Find where the given text appears and provide that cell's center as [X, Y] coordinate. 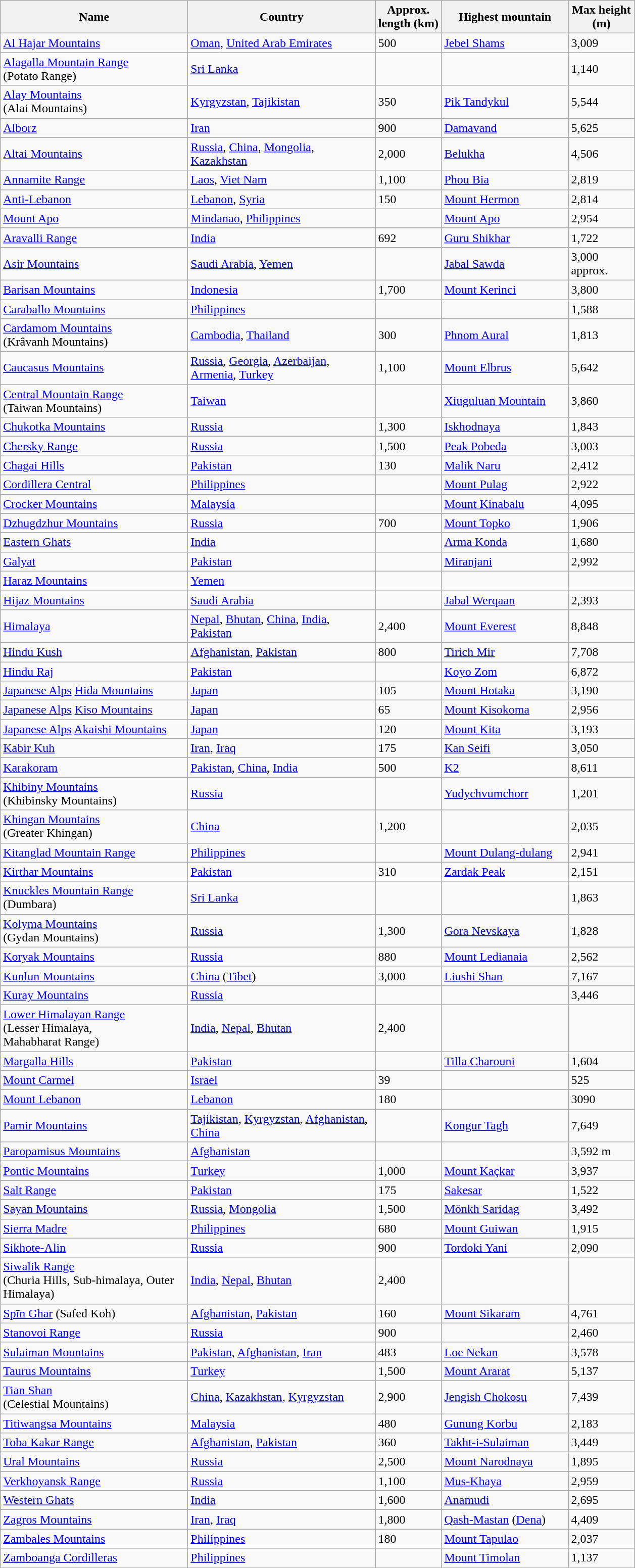
880 [408, 957]
3,578 [601, 1352]
Karakoram [94, 768]
Israel [282, 1080]
Hijaz Mountains [94, 600]
Loe Nekan [505, 1352]
Lower Himalayan Range(Lesser Himalaya,Mahabharat Range) [94, 1028]
Alborz [94, 128]
2,814 [601, 199]
7,439 [601, 1397]
Sierra Madre [94, 1228]
2,900 [408, 1397]
Cordillera Central [94, 485]
China (Tibet) [282, 976]
Kitanglad Mountain Range [94, 852]
Chagai Hills [94, 465]
2,954 [601, 218]
7,708 [601, 652]
Kuray Mountains [94, 995]
Chersky Range [94, 446]
Kirthar Mountains [94, 872]
Margalla Hills [94, 1061]
310 [408, 872]
Mount Kerinci [505, 290]
2,393 [601, 600]
Mount Hermon [505, 199]
Belukha [505, 154]
Phou Bia [505, 180]
Mount Guiwan [505, 1228]
3,003 [601, 446]
Zardak Peak [505, 872]
Mount Carmel [94, 1080]
160 [408, 1313]
Galyat [94, 561]
8,611 [601, 768]
5,625 [601, 128]
1,828 [601, 931]
3,000 [408, 976]
Himalaya [94, 626]
Laos, Viet Nam [282, 180]
Alagalla Mountain Range(Potato Range) [94, 69]
Iskhodnaya [505, 427]
Kolyma Mountains(Gydan Mountains) [94, 931]
1,200 [408, 827]
Jabal Sawda [505, 264]
Gunung Korbu [505, 1423]
Yemen [282, 581]
Caucasus Mountains [94, 368]
Japanese Alps Hida Mountains [94, 691]
1,915 [601, 1228]
Mount Pulag [505, 485]
1,680 [601, 542]
300 [408, 336]
2,412 [601, 465]
Alay Mountains(Alai Mountains) [94, 102]
3,193 [601, 729]
39 [408, 1080]
Kunlun Mountains [94, 976]
Pakistan, China, India [282, 768]
130 [408, 465]
2,959 [601, 1481]
2,819 [601, 180]
Iran [282, 128]
3,009 [601, 43]
150 [408, 199]
Afghanistan [282, 1152]
2,000 [408, 154]
3090 [601, 1100]
1,588 [601, 309]
Mount Kisokoma [505, 710]
Oman, United Arab Emirates [282, 43]
105 [408, 691]
Mount Ararat [505, 1371]
Aravalli Range [94, 237]
3,800 [601, 290]
65 [408, 710]
Mount Sikaram [505, 1313]
4,409 [601, 1519]
525 [601, 1080]
Barisan Mountains [94, 290]
Xiuguluan Mountain [505, 401]
Zambales Mountains [94, 1539]
1,604 [601, 1061]
Miranjani [505, 561]
Sikhote-Alin [94, 1248]
Mount Kaçkar [505, 1171]
Taiwan [282, 401]
Nepal, Bhutan, China, India, Pakistan [282, 626]
Phnom Aural [505, 336]
Mount Hotaka [505, 691]
480 [408, 1423]
Takht-i-Sulaiman [505, 1443]
Liushi Shan [505, 976]
5,137 [601, 1371]
2,992 [601, 561]
Eastern Ghats [94, 542]
Paropamisus Mountains [94, 1152]
Malik Naru [505, 465]
Kabir Kuh [94, 748]
Altai Mountains [94, 154]
3,492 [601, 1209]
Spīn Ghar (Safed Koh) [94, 1313]
1,000 [408, 1171]
Chukotka Mountains [94, 427]
Western Ghats [94, 1500]
Mönkh Saridag [505, 1209]
5,544 [601, 102]
Qash-Mastan (Dena) [505, 1519]
Asir Mountains [94, 264]
700 [408, 523]
120 [408, 729]
Gora Nevskaya [505, 931]
Mount Kita [505, 729]
Mount Dulang-dulang [505, 852]
1,895 [601, 1462]
Annamite Range [94, 180]
Jabal Werqaan [505, 600]
Kongur Tagh [505, 1126]
Titiwangsa Mountains [94, 1423]
Jengish Chokosu [505, 1397]
2,500 [408, 1462]
China, Kazakhstan, Kyrgyzstan [282, 1397]
Mount Topko [505, 523]
Japanese Alps Kiso Mountains [94, 710]
Zamboanga Cordilleras [94, 1558]
Khingan Mountains(Greater Khingan) [94, 827]
Lebanon, Syria [282, 199]
483 [408, 1352]
Mount Narodnaya [505, 1462]
Tirich Mir [505, 652]
Sulaiman Mountains [94, 1352]
1,137 [601, 1558]
3,449 [601, 1443]
3,050 [601, 748]
2,562 [601, 957]
2,460 [601, 1333]
1,843 [601, 427]
China [282, 827]
360 [408, 1443]
Mount Everest [505, 626]
6,872 [601, 672]
4,506 [601, 154]
Sayan Mountains [94, 1209]
Russia, Georgia, Azerbaijan, Armenia, Turkey [282, 368]
Mount Tapulao [505, 1539]
Mount Kinabalu [505, 504]
Mount Elbrus [505, 368]
Dzhugdzhur Mountains [94, 523]
Cardamom Mountains(Krâvanh Mountains) [94, 336]
Guru Shikhar [505, 237]
3,190 [601, 691]
Cambodia, Thailand [282, 336]
Toba Kakar Range [94, 1443]
Tian Shan(Celestial Mountains) [94, 1397]
692 [408, 237]
1,201 [601, 793]
1,906 [601, 523]
Sakesar [505, 1190]
Max height (m) [601, 17]
Saudi Arabia, Yemen [282, 264]
Hindu Kush [94, 652]
5,642 [601, 368]
Pamir Mountains [94, 1126]
2,922 [601, 485]
Kyrgyzstan, Tajikistan [282, 102]
Russia, Mongolia [282, 1209]
Pakistan, Afghanistan, Iran [282, 1352]
Salt Range [94, 1190]
680 [408, 1228]
Approx. length (km) [408, 17]
2,090 [601, 1248]
4,761 [601, 1313]
Country [282, 17]
Taurus Mountains [94, 1371]
Peak Pobeda [505, 446]
1,522 [601, 1190]
Saudi Arabia [282, 600]
Siwalik Range(Churia Hills, Sub-himalaya, Outer Himalaya) [94, 1280]
Tajikistan, Kyrgyzstan, Afghanistan, China [282, 1126]
1,800 [408, 1519]
1,700 [408, 290]
2,151 [601, 872]
Highest mountain [505, 17]
Crocker Mountains [94, 504]
7,167 [601, 976]
Name [94, 17]
800 [408, 652]
3,937 [601, 1171]
Mus-Khaya [505, 1481]
Lebanon [282, 1100]
3,592 m [601, 1152]
8,848 [601, 626]
3,860 [601, 401]
2,183 [601, 1423]
Mount Timolan [505, 1558]
3,446 [601, 995]
Tordoki Yani [505, 1248]
Mount Ledianaia [505, 957]
Tilla Charouni [505, 1061]
Stanovoi Range [94, 1333]
2,695 [601, 1500]
Knuckles Mountain Range(Dumbara) [94, 897]
Damavand [505, 128]
1,600 [408, 1500]
Koyo Zom [505, 672]
Ural Mountains [94, 1462]
Anamudi [505, 1500]
1,140 [601, 69]
Central Mountain Range(Taiwan Mountains) [94, 401]
350 [408, 102]
Pik Tandykul [505, 102]
Khibiny Mountains(Khibinsky Mountains) [94, 793]
Japanese Alps Akaishi Mountains [94, 729]
2,037 [601, 1539]
Hindu Raj [94, 672]
Koryak Mountains [94, 957]
Verkhoyansk Range [94, 1481]
Arma Konda [505, 542]
Mount Lebanon [94, 1100]
Kan Seifi [505, 748]
1,722 [601, 237]
Haraz Mountains [94, 581]
Zagros Mountains [94, 1519]
Indonesia [282, 290]
Pontic Mountains [94, 1171]
Jebel Shams [505, 43]
Caraballo Mountains [94, 309]
Al Hajar Mountains [94, 43]
1,863 [601, 897]
K2 [505, 768]
Anti-Lebanon [94, 199]
Yudychvumchorr [505, 793]
3,000 approx. [601, 264]
2,941 [601, 852]
2,035 [601, 827]
Mindanao, Philippines [282, 218]
7,649 [601, 1126]
Russia, China, Mongolia, Kazakhstan [282, 154]
4,095 [601, 504]
2,956 [601, 710]
1,813 [601, 336]
